Return the [x, y] coordinate for the center point of the cell that contains the specified text.  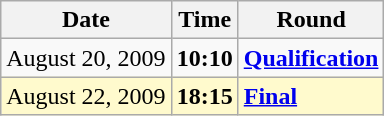
Date [86, 20]
Qualification [311, 58]
10:10 [204, 58]
Final [311, 96]
Round [311, 20]
August 22, 2009 [86, 96]
18:15 [204, 96]
August 20, 2009 [86, 58]
Time [204, 20]
